Capture the cell that displays the provided text and extract its (X, Y) central coordinate. 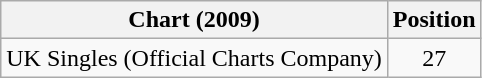
27 (434, 58)
Position (434, 20)
Chart (2009) (194, 20)
UK Singles (Official Charts Company) (194, 58)
